From the cell containing the given text, extract its center point as (x, y) coordinate. 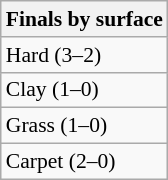
Carpet (2–0) (84, 162)
Finals by surface (84, 19)
Clay (1–0) (84, 90)
Hard (3–2) (84, 55)
Grass (1–0) (84, 126)
